Return [x, y] of the center of cell containing provided text 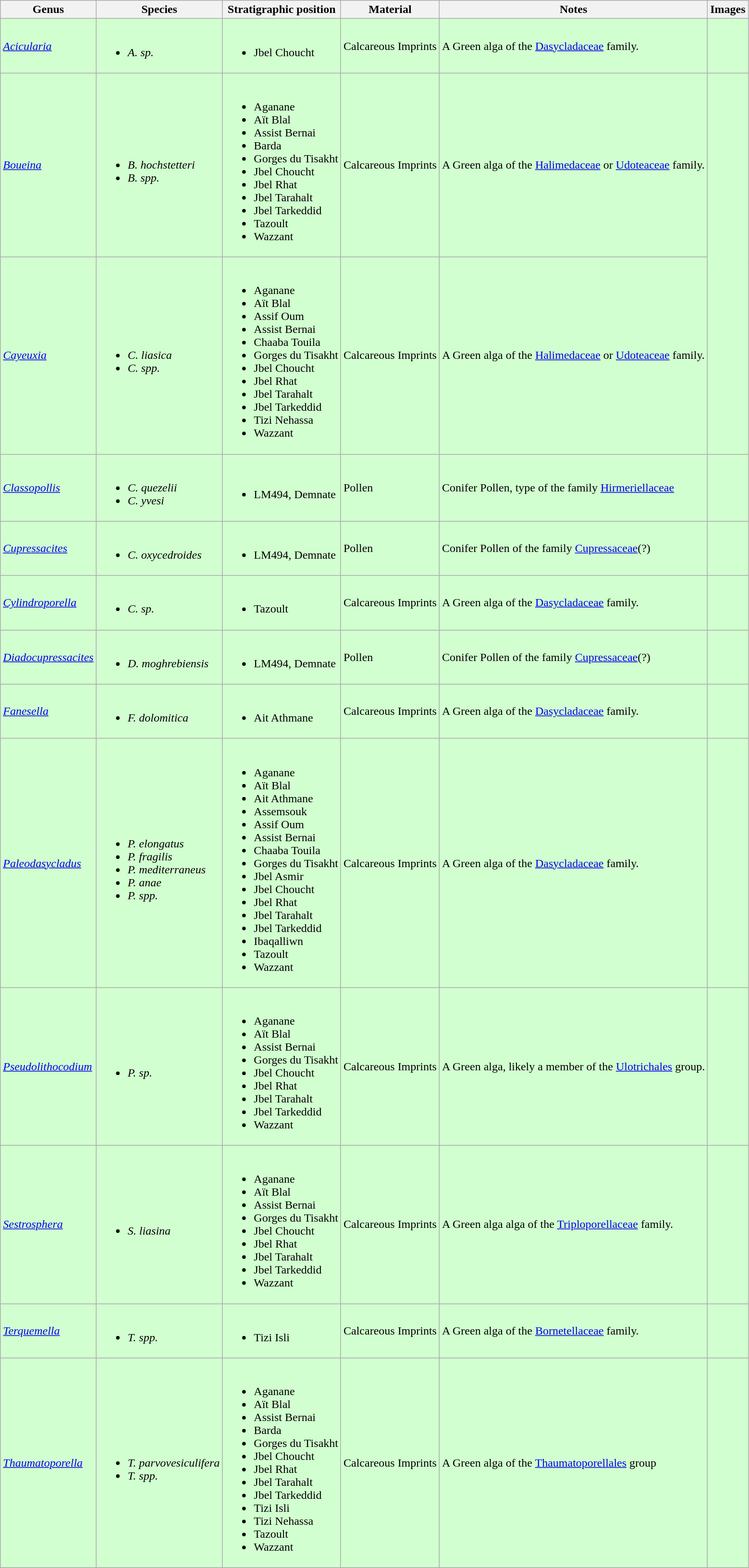
Classopollis [48, 488]
A Green alga of the Bornetellaceae family. [573, 1331]
Fanesella [48, 711]
Boueina [48, 165]
A Green alga alga of the Triploporellaceae family. [573, 1224]
Jbel Choucht [282, 46]
Species [160, 10]
Genus [48, 10]
Notes [573, 10]
Tazoult [282, 602]
P. sp. [160, 1066]
Cayeuxia [48, 355]
Conifer Pollen, type of the family Hirmeriellaceae [573, 488]
Paleodasycladus [48, 863]
Diadocupressacites [48, 657]
Tizi Isli [282, 1331]
AgananeAït BlalAssist BernaiBardaGorges du TisakhtJbel ChouchtJbel RhatJbel TarahaltJbel TarkeddidTazoultWazzant [282, 165]
F. dolomitica [160, 711]
T. parvovesiculiferaT. spp. [160, 1463]
S. liasina [160, 1224]
Cupressacites [48, 549]
Material [390, 10]
P. elongatusP. fragilisP. mediterraneusP. anaeP. spp. [160, 863]
Stratigraphic position [282, 10]
AgananeAït BlalAssif OumAssist BernaiChaaba TouilaGorges du TisakhtJbel ChouchtJbel RhatJbel TarahaltJbel TarkeddidTizi NehassaWazzant [282, 355]
B. hochstetteriB. spp. [160, 165]
AgananeAït BlalAssist BernaiBardaGorges du TisakhtJbel ChouchtJbel RhatJbel TarahaltJbel TarkeddidTizi IsliTizi NehassaTazoultWazzant [282, 1463]
C. sp. [160, 602]
Images [728, 10]
Terquemella [48, 1331]
Thaumatoporella [48, 1463]
Cylindroporella [48, 602]
T. spp. [160, 1331]
A Green alga of the Thaumatoporellales group [573, 1463]
D. moghrebiensis [160, 657]
Ait Athmane [282, 711]
Sestrosphera [48, 1224]
C. quezeliiC. yvesi [160, 488]
Acicularia [48, 46]
A. sp. [160, 46]
C. oxycedroides [160, 549]
A Green alga, likely a member of the Ulotrichales group. [573, 1066]
C. liasicaC. spp. [160, 355]
Pseudolithocodium [48, 1066]
